Provide the [x, y] coordinate of the cell's center where the given text is located.  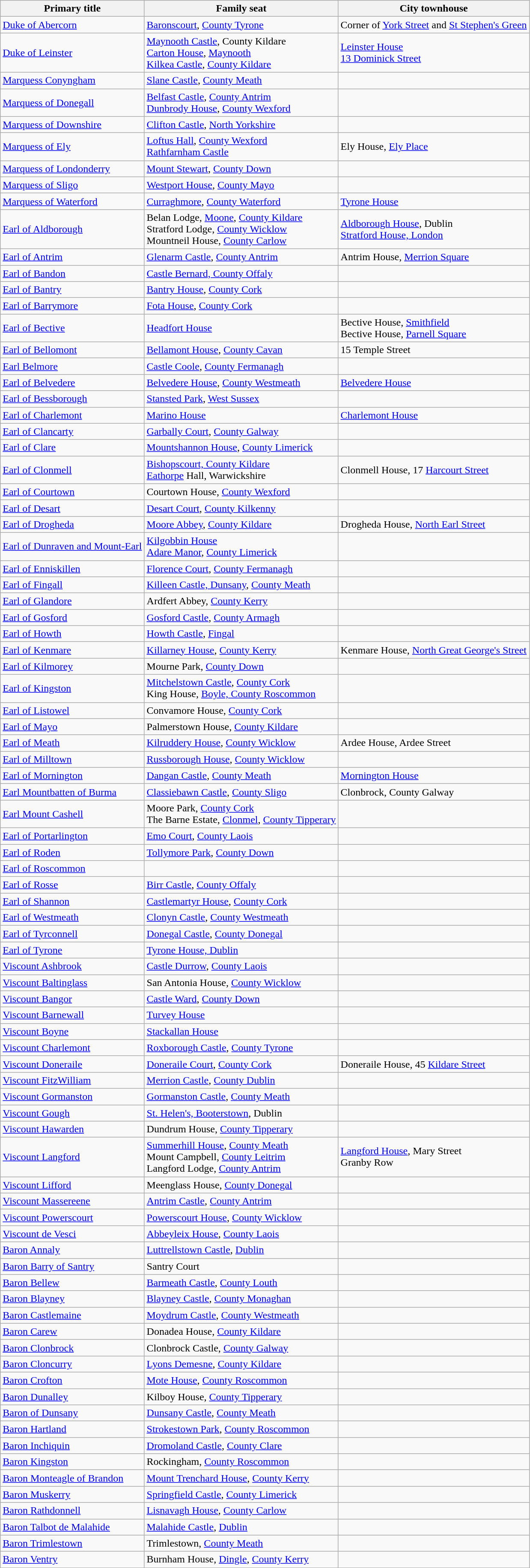
Baron Talbot de Malahide [72, 1527]
Blayney Castle, County Monaghan [241, 1299]
Bective House, SmithfieldBective House, Parnell Square [434, 328]
Viscount FitzWilliam [72, 1080]
Earl of Bantry [72, 290]
Marquess of Ely [72, 146]
Kilruddery House, County Wicklow [241, 743]
Baron Bellew [72, 1283]
Earl of Kingston [72, 688]
Howth Castle, Fingal [241, 634]
Earl of Charlemont [72, 415]
Earl Mount Cashell [72, 814]
Baron Blayney [72, 1299]
Earl of Desart [72, 508]
Baronscourt, County Tyrone [241, 25]
Viscount Doneraile [72, 1064]
Killarney House, County Kerry [241, 650]
Tyrone House [434, 201]
Courtown House, County Wexford [241, 492]
Charlemont House [434, 415]
Earl Mountbatten of Burma [72, 792]
Bantry House, County Cork [241, 290]
Classiebawn Castle, County Sligo [241, 792]
Meenglass House, County Donegal [241, 1185]
Viscount Massereene [72, 1201]
Earl of Rosse [72, 885]
Turvey House [241, 1015]
Earl of Shannon [72, 901]
Marino House [241, 415]
Dangan Castle, County Meath [241, 775]
Baron of Dunsany [72, 1413]
Antrim Castle, County Antrim [241, 1201]
Baron Cloncurry [72, 1364]
Belvedere House, County Westmeath [241, 383]
Earl of Bandon [72, 273]
Viscount Hawarden [72, 1129]
Belfast Castle, County AntrimDunbrody House, County Wexford [241, 103]
Viscount Baltinglass [72, 983]
Earl of Clare [72, 448]
Viscount Barnewall [72, 1015]
Moore Abbey, County Kildare [241, 524]
Glenarm Castle, County Antrim [241, 257]
Earl of Kilmorey [72, 666]
Curraghmore, County Waterford [241, 201]
Baron Trimlestown [72, 1543]
Doneraile Court, County Cork [241, 1064]
Primary title [72, 9]
Earl of Milltown [72, 759]
Dromoland Castle, County Clare [241, 1446]
Belan Lodge, Moone, County KildareStratford Lodge, County WicklowMountneil House, County Carlow [241, 229]
Baron Monteagle of Brandon [72, 1478]
Killeen Castle, Dunsany, County Meath [241, 585]
Burnham House, Dingle, County Kerry [241, 1559]
Marquess Conyngham [72, 80]
Earl of Roden [72, 852]
Earl of Roscommon [72, 869]
Baron Inchiquin [72, 1446]
Donegal Castle, County Donegal [241, 934]
Marquess of Sligo [72, 185]
Viscount Gough [72, 1113]
Ardfert Abbey, County Kerry [241, 601]
Earl of Kenmare [72, 650]
Florence Court, County Fermanagh [241, 569]
Aldborough House, DublinStratford House, London [434, 229]
Summerhill House, County MeathMount Campbell, County LeitrimLangford Lodge, County Antrim [241, 1157]
Mitchelstown Castle, County CorkKing House, Boyle, County Roscommon [241, 688]
Viscount Langford [72, 1157]
Baron Barry of Santry [72, 1266]
Palmerstown House, County Kildare [241, 727]
Earl of Clancarty [72, 431]
Earl of Dunraven and Mount-Earl [72, 546]
Viscount Ashbrook [72, 966]
Belvedere House [434, 383]
Earl of Gosford [72, 618]
Antrim House, Merrion Square [434, 257]
Rockingham, County Roscommon [241, 1462]
Earl of Enniskillen [72, 569]
Baron Dunalley [72, 1396]
Bishopscourt, County KildareEathorpe Hall, Warwickshire [241, 470]
Earl of Mornington [72, 775]
Castle Bernard, County Offaly [241, 273]
Earl of Belvedere [72, 383]
Baron Kingston [72, 1462]
Castle Coole, County Fermanagh [241, 366]
Lisnavagh House, County Carlow [241, 1511]
Gosford Castle, County Armagh [241, 618]
City townhouse [434, 9]
Mount Stewart, County Down [241, 169]
Earl of Antrim [72, 257]
Earl of Clonmell [72, 470]
Earl of Bellomont [72, 350]
Stackallan House [241, 1031]
Headfort House [241, 328]
Russborough House, County Wicklow [241, 759]
Gormanston Castle, County Meath [241, 1096]
Garbally Court, County Galway [241, 431]
Earl of Meath [72, 743]
Luttrellstown Castle, Dublin [241, 1250]
Marquess of Donegall [72, 103]
Mote House, County Roscommon [241, 1380]
Duke of Leinster [72, 53]
Earl of Howth [72, 634]
Family seat [241, 9]
Castle Durrow, County Laois [241, 966]
Earl of Fingall [72, 585]
Earl of Tyrone [72, 950]
Earl of Portarlington [72, 836]
Earl of Tyrconnell [72, 934]
Baron Muskerry [72, 1494]
Baron Carew [72, 1331]
Birr Castle, County Offaly [241, 885]
Dunsany Castle, County Meath [241, 1413]
Earl of Westmeath [72, 918]
Earl of Aldborough [72, 229]
Langford House, Mary StreetGranby Row [434, 1157]
Mountshannon House, County Limerick [241, 448]
Clifton Castle, North Yorkshire [241, 125]
Viscount Lifford [72, 1185]
Baron Crofton [72, 1380]
Kenmare House, North Great George's Street [434, 650]
Westport House, County Mayo [241, 185]
Mornington House [434, 775]
Ardee House, Ardee Street [434, 743]
Baron Ventry [72, 1559]
Desart Court, County Kilkenny [241, 508]
San Antonia House, County Wicklow [241, 983]
Emo Court, County Laois [241, 836]
Marquess of Waterford [72, 201]
Viscount de Vesci [72, 1234]
Mount Trenchard House, County Kerry [241, 1478]
Dundrum House, County Tipperary [241, 1129]
Barmeath Castle, County Louth [241, 1283]
Powerscourt House, County Wicklow [241, 1218]
15 Temple Street [434, 350]
Stansted Park, West Sussex [241, 399]
Baron Castlemaine [72, 1315]
Viscount Boyne [72, 1031]
Convamore House, County Cork [241, 710]
Drogheda House, North Earl Street [434, 524]
Earl of Bective [72, 328]
Earl of Drogheda [72, 524]
Strokestown Park, County Roscommon [241, 1429]
Merrion Castle, County Dublin [241, 1080]
Leinster House13 Dominick Street [434, 53]
Baron Hartland [72, 1429]
Santry Court [241, 1266]
Earl of Bessborough [72, 399]
Abbeyleix House, County Laois [241, 1234]
Trimlestown, County Meath [241, 1543]
Earl of Glandore [72, 601]
Mourne Park, County Down [241, 666]
Earl of Mayo [72, 727]
Corner of York Street and St Stephen's Green [434, 25]
Fota House, County Cork [241, 306]
Lyons Demesne, County Kildare [241, 1364]
Castle Ward, County Down [241, 999]
Clonbrock Castle, County Galway [241, 1348]
Viscount Gormanston [72, 1096]
Baron Rathdonnell [72, 1511]
Slane Castle, County Meath [241, 80]
Doneraile House, 45 Kildare Street [434, 1064]
St. Helen's, Booterstown, Dublin [241, 1113]
Springfield Castle, County Limerick [241, 1494]
Viscount Bangor [72, 999]
Moore Park, County CorkThe Barne Estate, Clonmel, County Tipperary [241, 814]
Donadea House, County Kildare [241, 1331]
Earl Belmore [72, 366]
Castlemartyr House, County Cork [241, 901]
Clonbrock, County Galway [434, 792]
Kilgobbin HouseAdare Manor, County Limerick [241, 546]
Baron Annaly [72, 1250]
Clonmell House, 17 Harcourt Street [434, 470]
Baron Clonbrock [72, 1348]
Earl of Courtown [72, 492]
Loftus Hall, County WexfordRathfarnham Castle [241, 146]
Marquess of Downshire [72, 125]
Roxborough Castle, County Tyrone [241, 1048]
Moydrum Castle, County Westmeath [241, 1315]
Maynooth Castle, County KildareCarton House, MaynoothKilkea Castle, County Kildare [241, 53]
Marquess of Londonderry [72, 169]
Clonyn Castle, County Westmeath [241, 918]
Viscount Powerscourt [72, 1218]
Ely House, Ely Place [434, 146]
Tyrone House, Dublin [241, 950]
Duke of Abercorn [72, 25]
Earl of Barrymore [72, 306]
Malahide Castle, Dublin [241, 1527]
Tollymore Park, County Down [241, 852]
Kilboy House, County Tipperary [241, 1396]
Viscount Charlemont [72, 1048]
Earl of Listowel [72, 710]
Bellamont House, County Cavan [241, 350]
